Detect which cell encompasses the target text, then output its [X, Y] center coordinate. 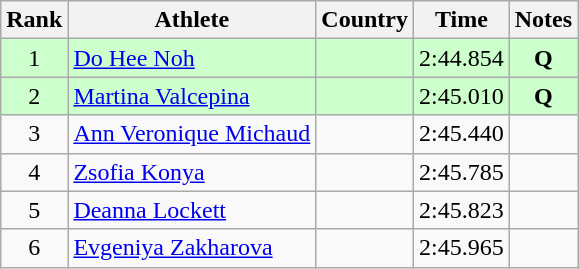
1 [34, 58]
2:45.440 [462, 134]
Rank [34, 20]
2:44.854 [462, 58]
Evgeniya Zakharova [192, 248]
Notes [543, 20]
2 [34, 96]
Do Hee Noh [192, 58]
3 [34, 134]
Deanna Lockett [192, 210]
Time [462, 20]
4 [34, 172]
Ann Veronique Michaud [192, 134]
2:45.785 [462, 172]
Athlete [192, 20]
2:45.965 [462, 248]
5 [34, 210]
Martina Valcepina [192, 96]
2:45.823 [462, 210]
Country [365, 20]
6 [34, 248]
Zsofia Konya [192, 172]
2:45.010 [462, 96]
